Identify which cell holds the provided text, then report its (x, y) central coordinate. 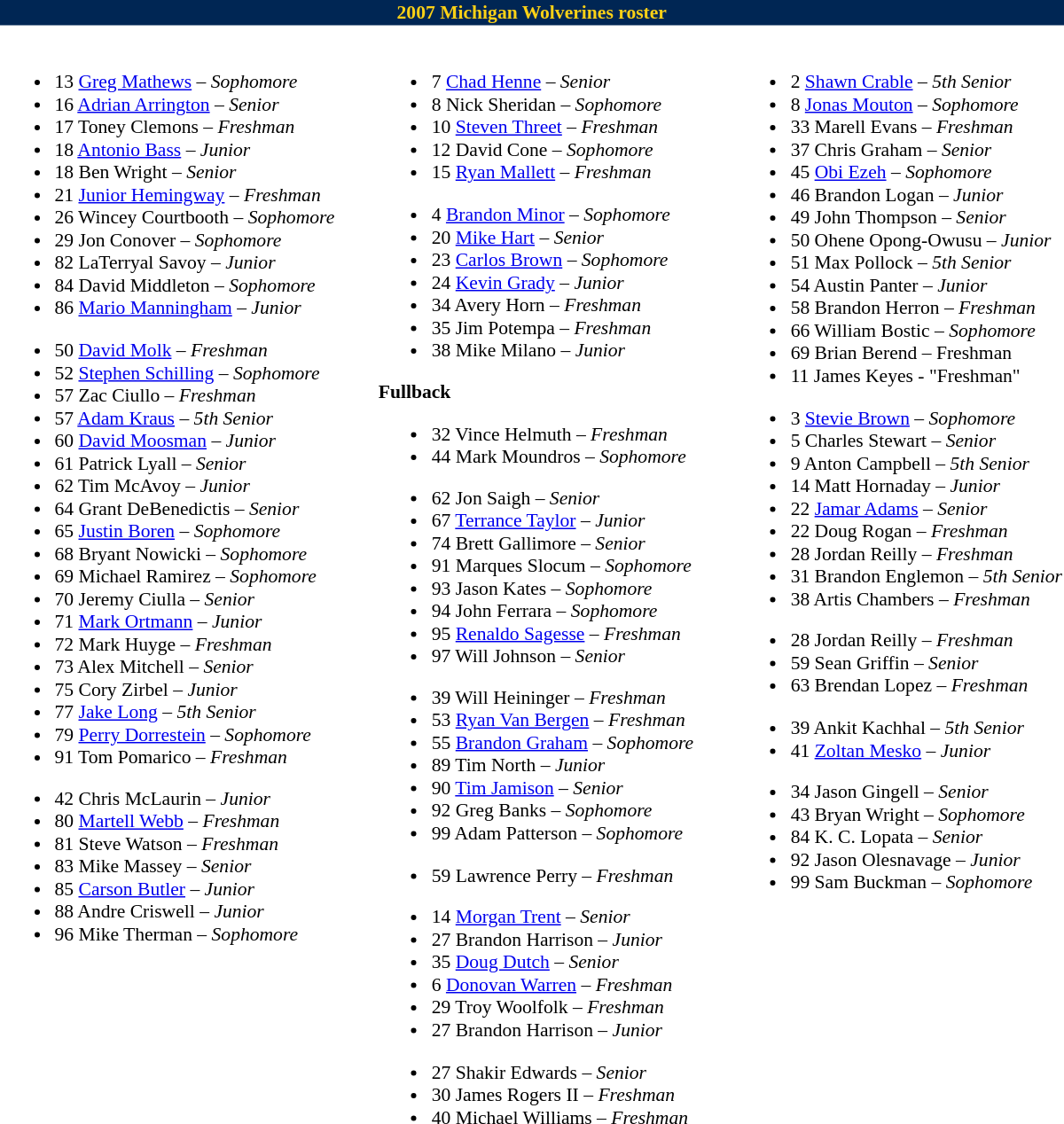
2007 Michigan Wolverines roster (532, 12)
